Search for the cell housing the specified text and yield its (x, y) center coordinate. 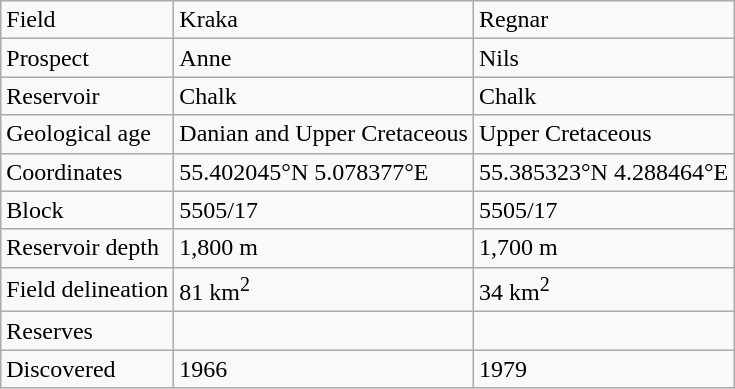
Reservoir depth (88, 248)
55.402045°N 5.078377°E (324, 172)
Block (88, 210)
Reservoir (88, 96)
Reserves (88, 331)
1966 (324, 369)
Anne (324, 58)
Prospect (88, 58)
Danian and Upper Cretaceous (324, 134)
Field delineation (88, 290)
Upper Cretaceous (603, 134)
Field (88, 20)
Nils (603, 58)
Regnar (603, 20)
Discovered (88, 369)
1979 (603, 369)
1,700 m (603, 248)
Coordinates (88, 172)
55.385323°N 4.288464°E (603, 172)
1,800 m (324, 248)
Geological age (88, 134)
34 km2 (603, 290)
81 km2 (324, 290)
Kraka (324, 20)
